Pinpoint the cell where the given text exists, returning its (x, y) midpoint coordinate. 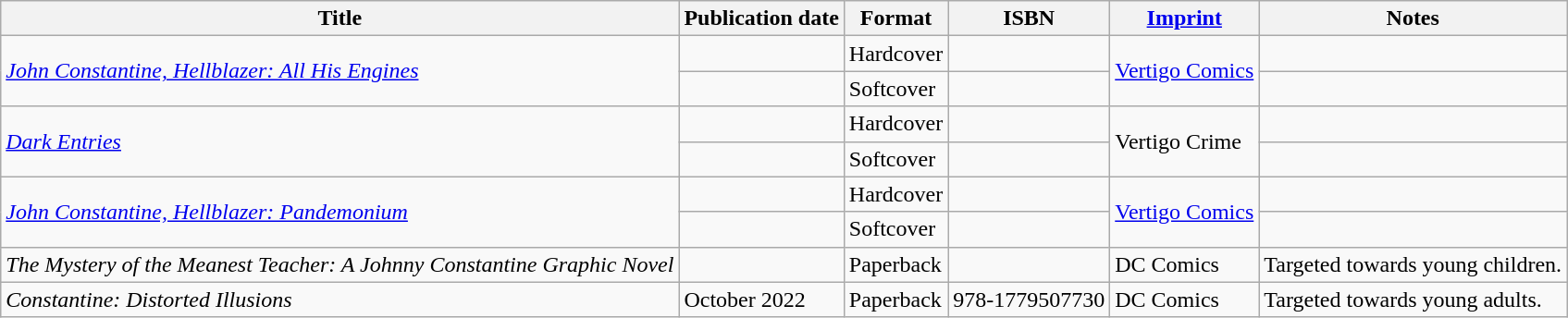
Constantine: Distorted Illusions (340, 300)
John Constantine, Hellblazer: Pandemonium (340, 212)
The Mystery of the Meanest Teacher: A Johnny Constantine Graphic Novel (340, 264)
ISBN (1029, 18)
Publication date (761, 18)
Format (895, 18)
October 2022 (761, 300)
978-1779507730 (1029, 300)
Title (340, 18)
Targeted towards young children. (1414, 264)
Dark Entries (340, 141)
John Constantine, Hellblazer: All His Engines (340, 71)
Targeted towards young adults. (1414, 300)
Notes (1414, 18)
Vertigo Crime (1184, 141)
Imprint (1184, 18)
